Return the [x, y] coordinate for the center point of the cell that contains the specified text.  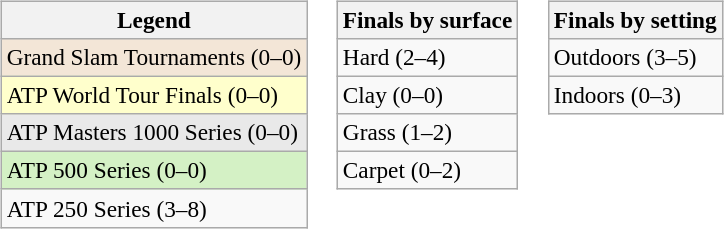
Finals by setting [635, 20]
Hard (2–4) [427, 57]
Grand Slam Tournaments (0–0) [154, 57]
Finals by surface [427, 20]
Carpet (0–2) [427, 171]
ATP Masters 1000 Series (0–0) [154, 133]
Clay (0–0) [427, 95]
Indoors (0–3) [635, 95]
ATP 250 Series (3–8) [154, 208]
ATP 500 Series (0–0) [154, 171]
Outdoors (3–5) [635, 57]
Legend [154, 20]
ATP World Tour Finals (0–0) [154, 95]
Grass (1–2) [427, 133]
